Return the [x, y] coordinate for the center point of the cell that contains the specified text.  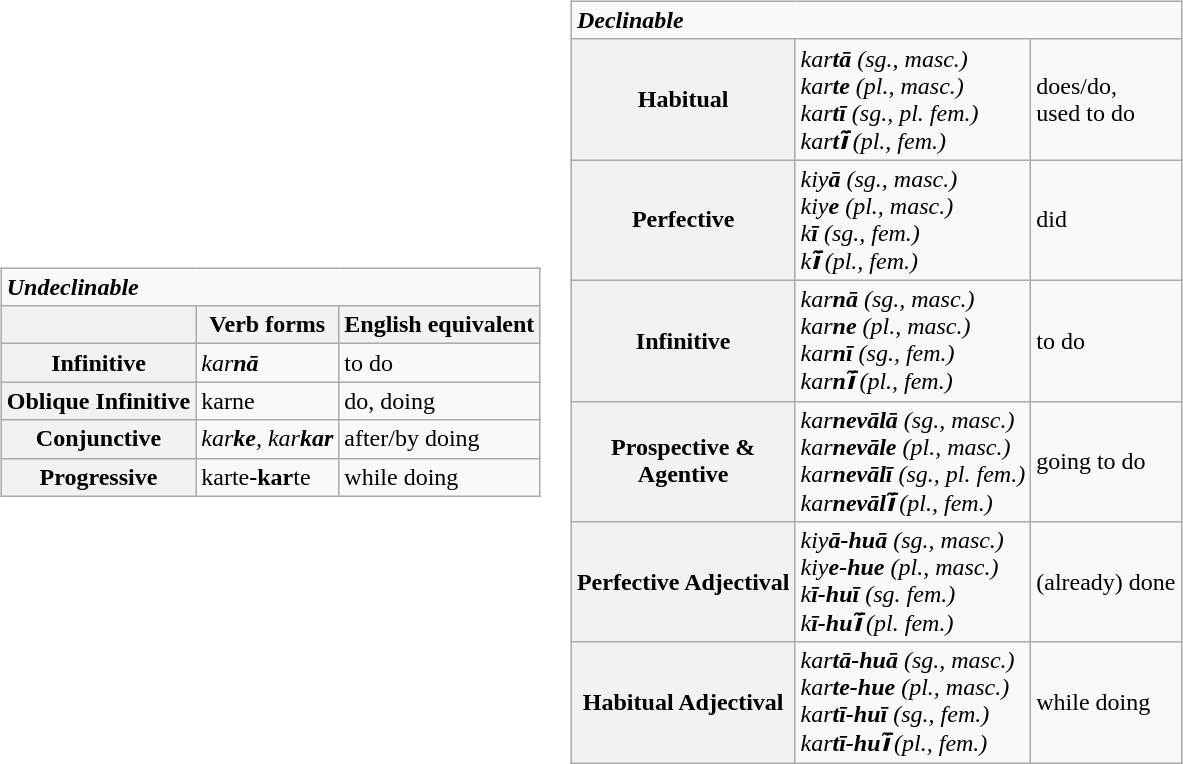
Habitual [683, 100]
karne [268, 401]
did [1106, 220]
Habitual Adjectival [683, 702]
does/do,used to do [1106, 100]
Undeclinable [270, 287]
Conjunctive [98, 439]
Prospective &Agentive [683, 462]
karte-karte [268, 477]
Verb forms [268, 325]
kiyā (sg., masc.)kiye (pl., masc.)kī (sg., fem.)kī̃ (pl., fem.) [913, 220]
kiyā-huā (sg., masc.)kiye-hue (pl., masc.)kī-huī (sg. fem.)kī-huī̃ (pl. fem.) [913, 582]
Declinable [876, 20]
going to do [1106, 462]
Oblique Infinitive [98, 401]
karnevālā (sg., masc.)karnevāle (pl., masc.)karnevālī (sg., pl. fem.)karnevālī̃ (pl., fem.) [913, 462]
Progressive [98, 477]
karke, karkar [268, 439]
Perfective Adjectival [683, 582]
(already) done [1106, 582]
do, doing [440, 401]
after/by doing [440, 439]
karnā (sg., masc.)karne (pl., masc.)karnī (sg., fem.)karnī̃ (pl., fem.) [913, 340]
karnā [268, 363]
English equivalent [440, 325]
Perfective [683, 220]
kartā-huā (sg., masc.)karte-hue (pl., masc.)kartī-huī (sg., fem.)kartī-huī̃ (pl., fem.) [913, 702]
kartā (sg., masc.)karte (pl., masc.)kartī (sg., pl. fem.)kartī̃ (pl., fem.) [913, 100]
